Identify which cell holds the provided text, then report its [X, Y] central coordinate. 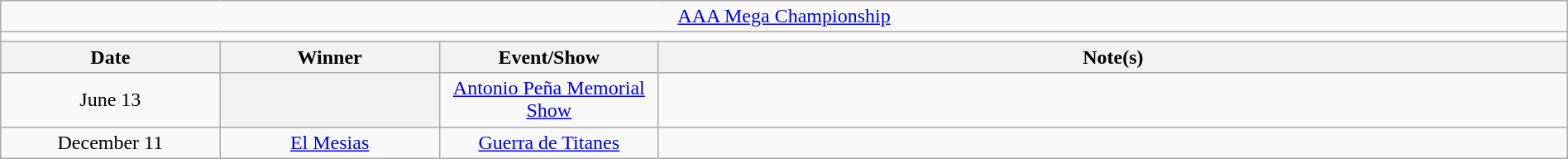
Date [111, 57]
Event/Show [549, 57]
Winner [329, 57]
Antonio Peña Memorial Show [549, 99]
Guerra de Titanes [549, 142]
June 13 [111, 99]
El Mesias [329, 142]
Note(s) [1113, 57]
AAA Mega Championship [784, 17]
December 11 [111, 142]
